Determine the [X, Y] coordinate at the center of the cell enclosing the given text.  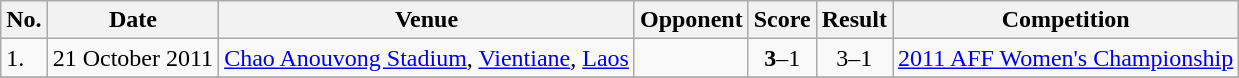
Result [854, 20]
Opponent [691, 20]
1. [24, 58]
Date [132, 20]
No. [24, 20]
Chao Anouvong Stadium, Vientiane, Laos [427, 58]
2011 AFF Women's Championship [1066, 58]
21 October 2011 [132, 58]
Venue [427, 20]
Competition [1066, 20]
Score [782, 20]
